Provide the (X, Y) coordinate of the cell's center where the given text is located.  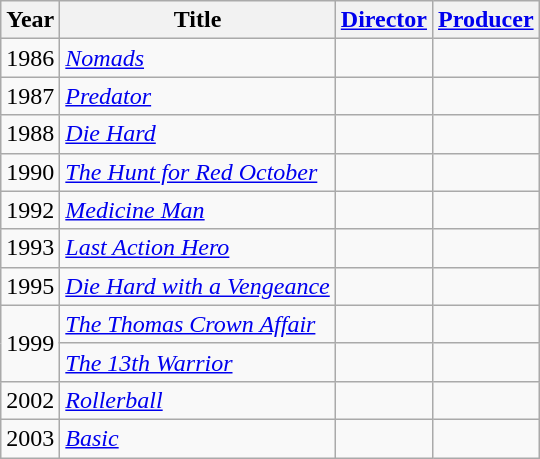
1995 (30, 286)
Last Action Hero (198, 248)
Director (384, 20)
Basic (198, 438)
Year (30, 20)
The Hunt for Red October (198, 172)
1990 (30, 172)
1999 (30, 343)
Die Hard with a Vengeance (198, 286)
Title (198, 20)
1988 (30, 134)
1987 (30, 96)
Nomads (198, 58)
Producer (486, 20)
Medicine Man (198, 210)
1992 (30, 210)
Rollerball (198, 400)
Predator (198, 96)
2003 (30, 438)
Die Hard (198, 134)
1986 (30, 58)
2002 (30, 400)
1993 (30, 248)
The Thomas Crown Affair (198, 324)
The 13th Warrior (198, 362)
